Find where the given text appears and provide that cell's center as (x, y) coordinate. 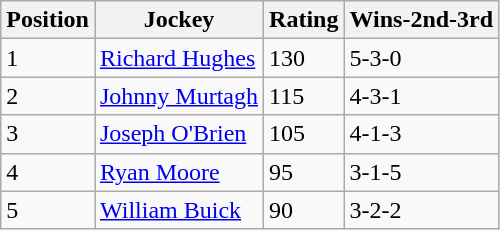
95 (304, 172)
3-1-5 (422, 172)
3 (48, 134)
4-3-1 (422, 96)
130 (304, 58)
1 (48, 58)
4-1-3 (422, 134)
5 (48, 210)
4 (48, 172)
Jockey (178, 20)
Joseph O'Brien (178, 134)
2 (48, 96)
5-3-0 (422, 58)
105 (304, 134)
William Buick (178, 210)
Position (48, 20)
3-2-2 (422, 210)
Wins-2nd-3rd (422, 20)
Richard Hughes (178, 58)
Ryan Moore (178, 172)
115 (304, 96)
Johnny Murtagh (178, 96)
Rating (304, 20)
90 (304, 210)
